Capture the cell that displays the provided text and extract its (x, y) central coordinate. 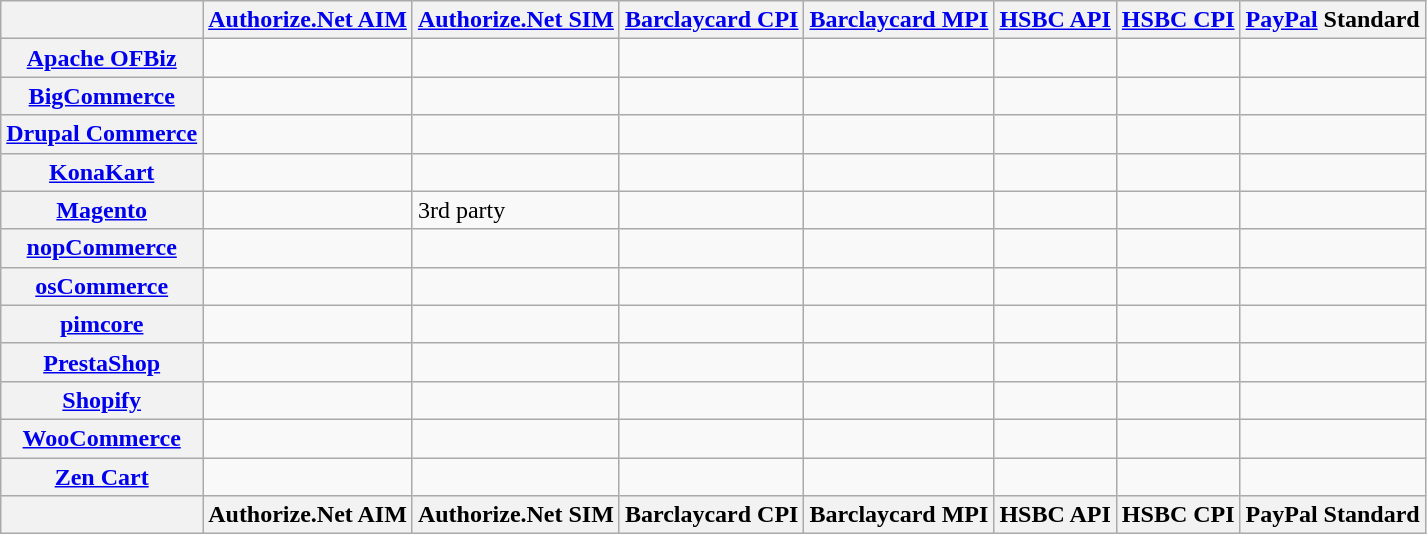
BigCommerce (102, 96)
Zen Cart (102, 477)
KonaKart (102, 172)
Apache OFBiz (102, 58)
Shopify (102, 400)
pimcore (102, 324)
PrestaShop (102, 362)
Magento (102, 210)
3rd party (516, 210)
Drupal Commerce (102, 134)
nopCommerce (102, 248)
WooCommerce (102, 438)
osCommerce (102, 286)
